Return the (x, y) coordinate for the center point of the cell that contains the specified text.  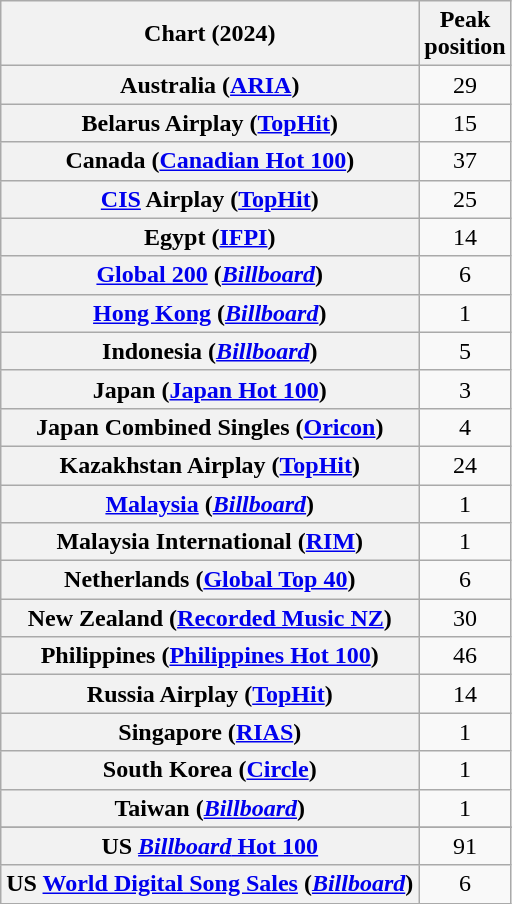
New Zealand (Recorded Music NZ) (210, 618)
3 (465, 389)
Peakposition (465, 34)
Canada (Canadian Hot 100) (210, 161)
Philippines (Philippines Hot 100) (210, 656)
46 (465, 656)
Japan (Japan Hot 100) (210, 389)
37 (465, 161)
4 (465, 427)
Belarus Airplay (TopHit) (210, 123)
Singapore (RIAS) (210, 732)
Australia (ARIA) (210, 85)
Malaysia International (RIM) (210, 542)
Indonesia (Billboard) (210, 351)
25 (465, 199)
Netherlands (Global Top 40) (210, 580)
Egypt (IFPI) (210, 237)
Global 200 (Billboard) (210, 275)
5 (465, 351)
24 (465, 465)
US World Digital Song Sales (Billboard) (210, 884)
Chart (2024) (210, 34)
Malaysia (Billboard) (210, 503)
29 (465, 85)
CIS Airplay (TopHit) (210, 199)
30 (465, 618)
Russia Airplay (TopHit) (210, 694)
Taiwan (Billboard) (210, 808)
91 (465, 846)
South Korea (Circle) (210, 770)
Hong Kong (Billboard) (210, 313)
Kazakhstan Airplay (TopHit) (210, 465)
US Billboard Hot 100 (210, 846)
15 (465, 123)
Japan Combined Singles (Oricon) (210, 427)
